Return the (x, y) coordinate for the center point of the cell that contains the specified text.  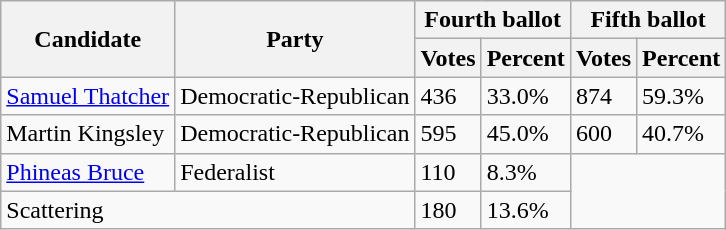
595 (448, 134)
Fifth ballot (648, 20)
Candidate (88, 39)
Phineas Bruce (88, 172)
Party (295, 39)
Samuel Thatcher (88, 96)
Fourth ballot (492, 20)
874 (603, 96)
13.6% (526, 210)
8.3% (526, 172)
45.0% (526, 134)
600 (603, 134)
180 (448, 210)
Martin Kingsley (88, 134)
Scattering (208, 210)
110 (448, 172)
40.7% (682, 134)
59.3% (682, 96)
436 (448, 96)
33.0% (526, 96)
Federalist (295, 172)
